Locate the cell with the specified text and output its [x, y] center coordinate. 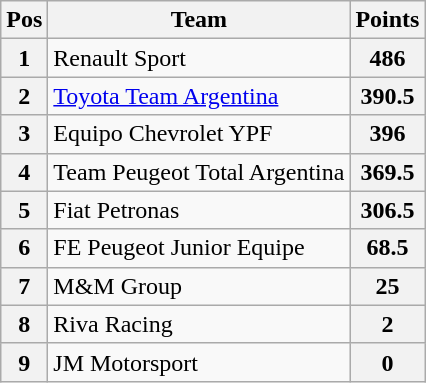
M&M Group [199, 286]
4 [24, 172]
396 [388, 134]
Pos [24, 20]
369.5 [388, 172]
Fiat Petronas [199, 210]
6 [24, 248]
25 [388, 286]
Riva Racing [199, 324]
Team Peugeot Total Argentina [199, 172]
486 [388, 58]
Equipo Chevrolet YPF [199, 134]
3 [24, 134]
5 [24, 210]
Toyota Team Argentina [199, 96]
JM Motorsport [199, 362]
0 [388, 362]
68.5 [388, 248]
1 [24, 58]
Team [199, 20]
306.5 [388, 210]
8 [24, 324]
390.5 [388, 96]
FE Peugeot Junior Equipe [199, 248]
Points [388, 20]
9 [24, 362]
7 [24, 286]
Renault Sport [199, 58]
